Return the (x, y) coordinate for the center point of the cell that contains the specified text.  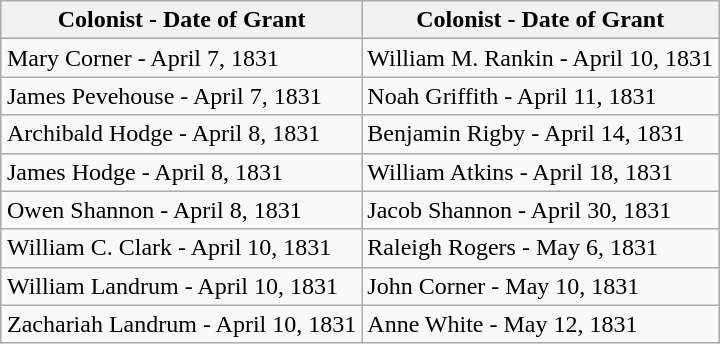
Jacob Shannon - April 30, 1831 (540, 210)
William Atkins - April 18, 1831 (540, 172)
Noah Griffith - April 11, 1831 (540, 96)
Raleigh Rogers - May 6, 1831 (540, 248)
Zachariah Landrum - April 10, 1831 (181, 324)
William C. Clark - April 10, 1831 (181, 248)
Benjamin Rigby - April 14, 1831 (540, 134)
Mary Corner - April 7, 1831 (181, 58)
James Pevehouse - April 7, 1831 (181, 96)
William Landrum - April 10, 1831 (181, 286)
Archibald Hodge - April 8, 1831 (181, 134)
William M. Rankin - April 10, 1831 (540, 58)
Anne White - May 12, 1831 (540, 324)
John Corner - May 10, 1831 (540, 286)
Owen Shannon - April 8, 1831 (181, 210)
James Hodge - April 8, 1831 (181, 172)
